Capture the cell that displays the provided text and extract its [X, Y] central coordinate. 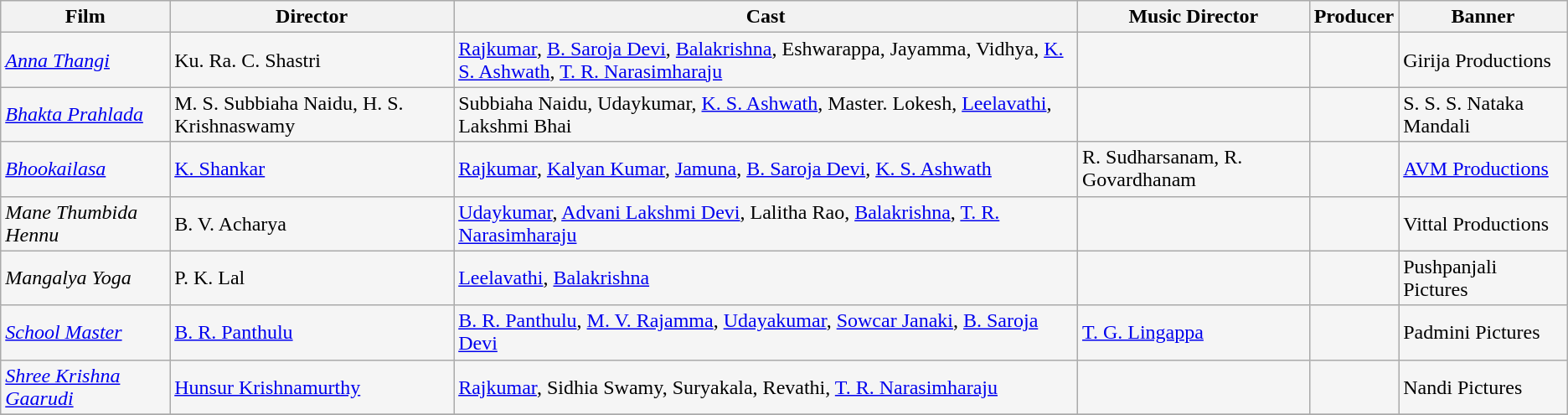
Bhakta Prahlada [85, 114]
Mane Thumbida Hennu [85, 223]
Rajkumar, Kalyan Kumar, Jamuna, B. Saroja Devi, K. S. Ashwath [766, 169]
Film [85, 17]
T. G. Lingappa [1194, 332]
Banner [1483, 17]
Rajkumar, Sidhia Swamy, Suryakala, Revathi, T. R. Narasimharaju [766, 387]
Producer [1354, 17]
School Master [85, 332]
Leelavathi, Balakrishna [766, 278]
Cast [766, 17]
Vittal Productions [1483, 223]
Mangalya Yoga [85, 278]
R. Sudharsanam, R. Govardhanam [1194, 169]
Hunsur Krishnamurthy [312, 387]
Ku. Ra. C. Shastri [312, 60]
Nandi Pictures [1483, 387]
B. R. Panthulu, M. V. Rajamma, Udayakumar, Sowcar Janaki, B. Saroja Devi [766, 332]
Padmini Pictures [1483, 332]
Udaykumar, Advani Lakshmi Devi, Lalitha Rao, Balakrishna, T. R. Narasimharaju [766, 223]
Shree Krishna Gaarudi [85, 387]
B. V. Acharya [312, 223]
M. S. Subbiaha Naidu, H. S. Krishnaswamy [312, 114]
B. R. Panthulu [312, 332]
K. Shankar [312, 169]
Rajkumar, B. Saroja Devi, Balakrishna, Eshwarappa, Jayamma, Vidhya, K. S. Ashwath, T. R. Narasimharaju [766, 60]
Bhookailasa [85, 169]
Subbiaha Naidu, Udaykumar, K. S. Ashwath, Master. Lokesh, Leelavathi, Lakshmi Bhai [766, 114]
S. S. S. Nataka Mandali [1483, 114]
AVM Productions [1483, 169]
Pushpanjali Pictures [1483, 278]
Girija Productions [1483, 60]
Music Director [1194, 17]
P. K. Lal [312, 278]
Director [312, 17]
Anna Thangi [85, 60]
